Locate the cell with the specified text and output its [x, y] center coordinate. 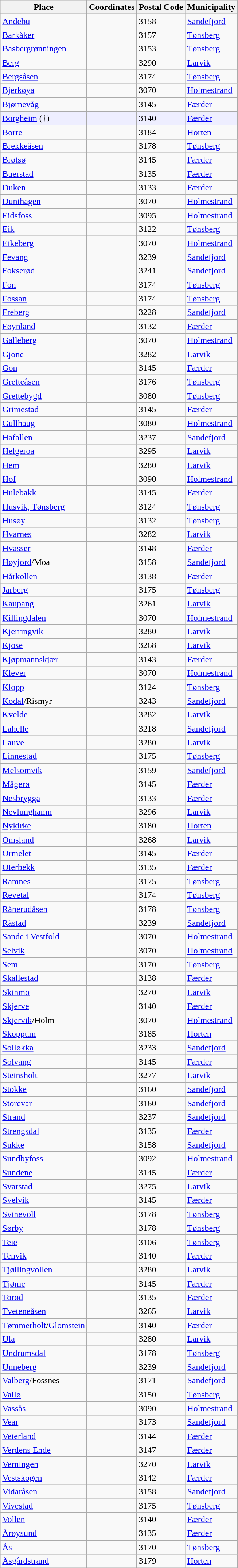
Husøy [44, 520]
Dunihagen [44, 202]
Oterbekk [44, 867]
Veierland [44, 1436]
Tømmerholt/Glomstein [44, 1325]
Sundbyfoss [44, 1159]
Bjerkøya [44, 90]
Steinsholt [44, 1076]
Fon [44, 285]
Ormelet [44, 854]
Andebu [44, 21]
Verningen [44, 1464]
Fevang [44, 257]
3218 [161, 729]
Fossan [44, 299]
Omsland [44, 839]
3171 [161, 1381]
Mågerø [44, 784]
Nykirke [44, 826]
Storevar [44, 1103]
Linnestad [44, 756]
Basbergrønningen [44, 49]
Killingdalen [44, 618]
Borgheim (†) [44, 118]
Bjørnevåg [44, 104]
3261 [161, 604]
Hvarnes [44, 534]
3184 [161, 132]
3243 [161, 701]
Eik [44, 229]
Sundene [44, 1173]
Selvik [44, 951]
Buerstad [44, 174]
3122 [161, 229]
Gretteåsen [44, 382]
3159 [161, 770]
3106 [161, 1242]
Galleberg [44, 340]
Skoppum [44, 1034]
Berg [44, 63]
Rånerudåsen [44, 909]
Gon [44, 368]
Fokserød [44, 271]
3150 [161, 1395]
Freberg [44, 312]
3275 [161, 1186]
3277 [161, 1076]
Husvik, Tønsberg [44, 507]
3144 [161, 1436]
3173 [161, 1422]
Eikeberg [44, 243]
Hof [44, 479]
Nesbrygga [44, 798]
3290 [161, 63]
Vallø [44, 1395]
Kaupang [44, 604]
Tenvik [44, 1256]
Revetal [44, 895]
3296 [161, 812]
Kodal/Rismyr [44, 701]
Coordinates [112, 7]
Jarberg [44, 590]
3228 [161, 312]
3148 [161, 548]
Ås [44, 1547]
Place [44, 7]
Vivestad [44, 1506]
Vassås [44, 1408]
Høyjord/Moa [44, 562]
Ramnes [44, 881]
Municipality [211, 7]
Skinmo [44, 992]
3295 [161, 451]
Kjose [44, 645]
Sukke [44, 1145]
Skjervik/Holm [44, 1020]
Tveteneåsen [44, 1311]
3153 [161, 49]
Kjerringvik [44, 632]
3180 [161, 826]
Stokke [44, 1089]
Teie [44, 1242]
Helgeroa [44, 451]
Føynland [44, 326]
3233 [161, 1048]
Brøtsø [44, 160]
3241 [161, 271]
Bergsåsen [44, 77]
Kvelde [44, 715]
Hulebakk [44, 493]
Ula [44, 1339]
3143 [161, 659]
Grimestad [44, 410]
Klopp [44, 687]
Kjøpmannskjær [44, 659]
Lahelle [44, 729]
3092 [161, 1159]
3095 [161, 215]
Sande i Vestfold [44, 937]
3176 [161, 382]
Vollen [44, 1520]
Lauve [44, 742]
Torød [44, 1298]
Hafallen [44, 437]
Postal Code [161, 7]
Årøysund [44, 1533]
Svarstad [44, 1186]
Svinevoll [44, 1214]
Hårkollen [44, 576]
Vestskogen [44, 1478]
Tjøme [44, 1283]
Unneberg [44, 1367]
Vidaråsen [44, 1491]
3265 [161, 1311]
Verdens Ende [44, 1450]
Sem [44, 964]
3185 [161, 1034]
3142 [161, 1478]
Tjøllingvollen [44, 1269]
Nevlunghamn [44, 812]
3157 [161, 35]
Hvasser [44, 548]
Strand [44, 1117]
Sørby [44, 1228]
Solløkka [44, 1048]
Hem [44, 465]
Melsomvik [44, 770]
Borre [44, 132]
Skallestad [44, 978]
Solvang [44, 1062]
Råstad [44, 923]
Duken [44, 188]
Undrumsdal [44, 1353]
Valberg/Fossnes [44, 1381]
Brekkeåsen [44, 146]
Barkåker [44, 35]
Svelvik [44, 1200]
Åsgårdstrand [44, 1561]
Vear [44, 1422]
Skjerve [44, 1006]
Klever [44, 673]
Grettebygd [44, 395]
3147 [161, 1450]
Gullhaug [44, 424]
3179 [161, 1561]
Eidsfoss [44, 215]
Gjone [44, 354]
Strengsdal [44, 1131]
